Detect which cell encompasses the target text, then output its (X, Y) center coordinate. 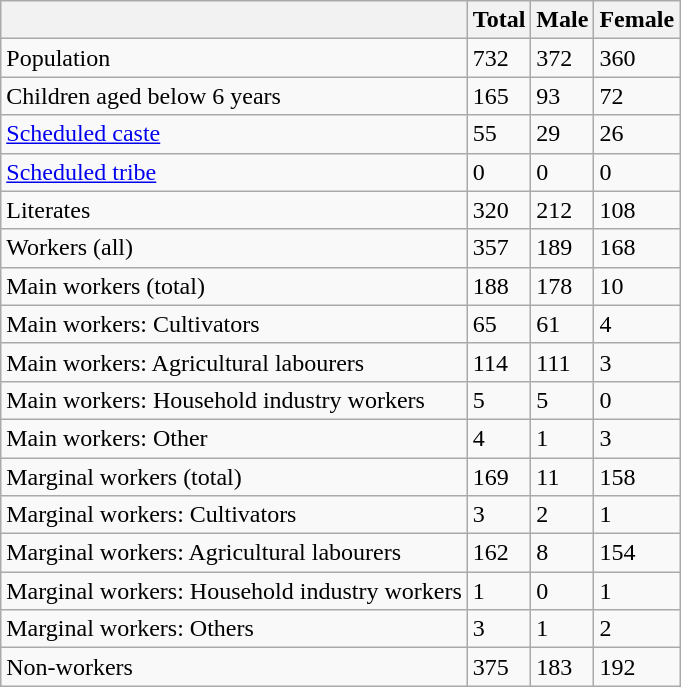
93 (562, 96)
Scheduled tribe (234, 172)
11 (562, 477)
732 (499, 58)
Female (637, 20)
65 (499, 324)
Non-workers (234, 667)
162 (499, 553)
111 (562, 362)
168 (637, 248)
372 (562, 58)
55 (499, 134)
212 (562, 210)
154 (637, 553)
360 (637, 58)
108 (637, 210)
26 (637, 134)
Main workers: Other (234, 438)
183 (562, 667)
Male (562, 20)
61 (562, 324)
Main workers: Agricultural labourers (234, 362)
189 (562, 248)
Children aged below 6 years (234, 96)
8 (562, 553)
Main workers (total) (234, 286)
10 (637, 286)
Marginal workers: Others (234, 629)
178 (562, 286)
72 (637, 96)
375 (499, 667)
Marginal workers (total) (234, 477)
Main workers: Cultivators (234, 324)
169 (499, 477)
188 (499, 286)
357 (499, 248)
Marginal workers: Cultivators (234, 515)
114 (499, 362)
Workers (all) (234, 248)
Marginal workers: Household industry workers (234, 591)
158 (637, 477)
29 (562, 134)
Population (234, 58)
165 (499, 96)
Main workers: Household industry workers (234, 400)
320 (499, 210)
192 (637, 667)
Literates (234, 210)
Scheduled caste (234, 134)
Total (499, 20)
Marginal workers: Agricultural labourers (234, 553)
